For the text-containing cell, return its midpoint in (x, y) coordinate format. 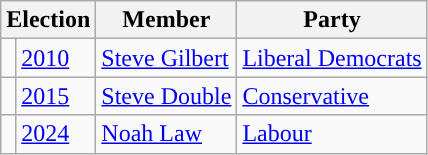
2015 (56, 96)
Steve Gilbert (166, 58)
Election (48, 20)
Liberal Democrats (332, 58)
Party (332, 20)
Conservative (332, 96)
Steve Double (166, 96)
Labour (332, 134)
2024 (56, 134)
Member (166, 20)
2010 (56, 58)
Noah Law (166, 134)
